For the text-containing cell, return its midpoint in [X, Y] coordinate format. 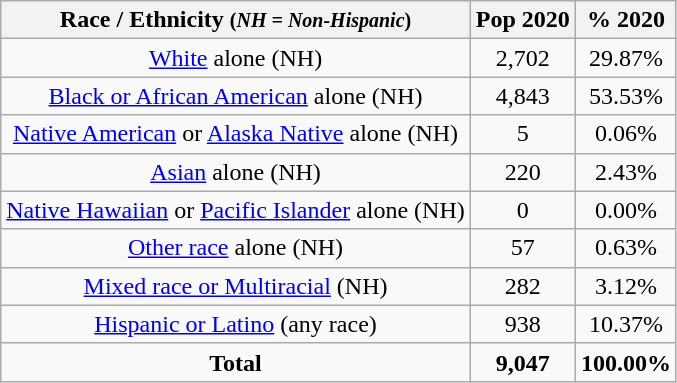
29.87% [626, 58]
220 [522, 172]
4,843 [522, 96]
Native American or Alaska Native alone (NH) [236, 134]
Hispanic or Latino (any race) [236, 324]
0.63% [626, 248]
0.00% [626, 210]
Mixed race or Multiracial (NH) [236, 286]
White alone (NH) [236, 58]
Total [236, 362]
Asian alone (NH) [236, 172]
10.37% [626, 324]
0 [522, 210]
2,702 [522, 58]
% 2020 [626, 20]
57 [522, 248]
Pop 2020 [522, 20]
100.00% [626, 362]
Black or African American alone (NH) [236, 96]
53.53% [626, 96]
9,047 [522, 362]
0.06% [626, 134]
3.12% [626, 286]
Native Hawaiian or Pacific Islander alone (NH) [236, 210]
Other race alone (NH) [236, 248]
2.43% [626, 172]
938 [522, 324]
282 [522, 286]
Race / Ethnicity (NH = Non-Hispanic) [236, 20]
5 [522, 134]
